Return (X, Y) of the center of cell containing provided text 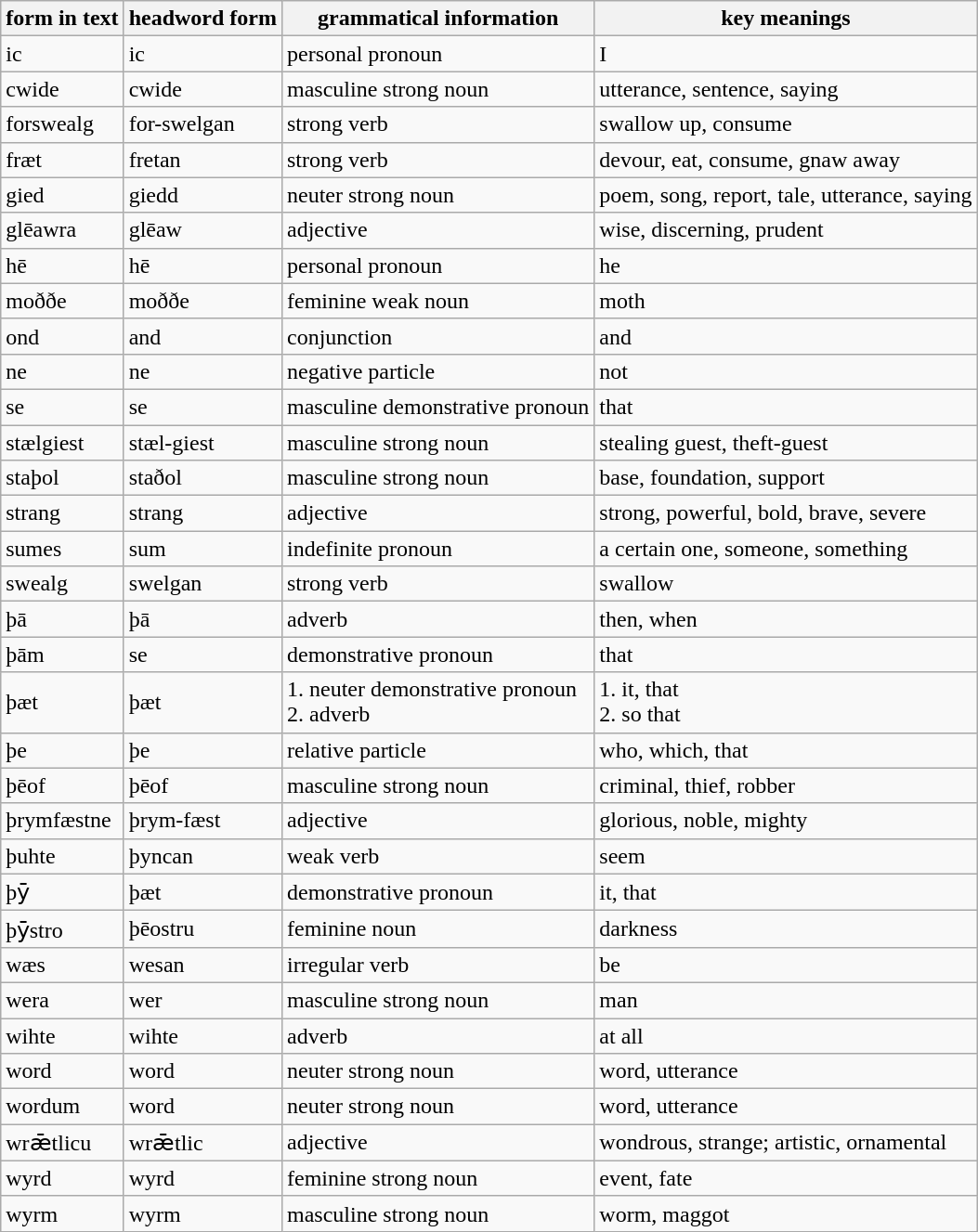
indefinite pronoun (437, 549)
þrymfæstne (62, 821)
not (786, 371)
then, when (786, 619)
masculine demonstrative pronoun (437, 407)
at all (786, 1035)
moth (786, 301)
glēawra (62, 230)
strong, powerful, bold, brave, severe (786, 513)
þuhte (62, 856)
headword form (202, 19)
darkness (786, 929)
þyncan (202, 856)
stealing guest, theft-guest (786, 443)
relative particle (437, 750)
weak verb (437, 856)
ond (62, 336)
worm, maggot (786, 1213)
poem, song, report, tale, utterance, saying (786, 195)
man (786, 1000)
wer (202, 1000)
negative particle (437, 371)
staþol (62, 478)
þȳ (62, 892)
gied (62, 195)
stæl-giest (202, 443)
þȳstro (62, 929)
giedd (202, 195)
swealg (62, 584)
it, that (786, 892)
conjunction (437, 336)
wrǣtlic (202, 1143)
þām (62, 655)
feminine weak noun (437, 301)
fræt (62, 160)
sum (202, 549)
wesan (202, 965)
feminine strong noun (437, 1178)
I (786, 54)
wordum (62, 1107)
utterance, sentence, saying (786, 89)
event, fate (786, 1178)
glēaw (202, 230)
glorious, noble, mighty (786, 821)
for-swelgan (202, 124)
seem (786, 856)
base, foundation, support (786, 478)
swelgan (202, 584)
a certain one, someone, something (786, 549)
wondrous, strange; artistic, ornamental (786, 1143)
irregular verb (437, 965)
form in text (62, 19)
wrǣtlicu (62, 1143)
stælgiest (62, 443)
staðol (202, 478)
1. it, that2. so that (786, 702)
criminal, thief, robber (786, 785)
þrym-fæst (202, 821)
fretan (202, 160)
he (786, 266)
key meanings (786, 19)
grammatical information (437, 19)
wæs (62, 965)
þēostru (202, 929)
wera (62, 1000)
swallow (786, 584)
swallow up, consume (786, 124)
devour, eat, consume, gnaw away (786, 160)
wise, discerning, prudent (786, 230)
1. neuter demonstrative pronoun2. adverb (437, 702)
who, which, that (786, 750)
feminine noun (437, 929)
forswealg (62, 124)
sumes (62, 549)
be (786, 965)
